Provide the [x, y] coordinate of the cell's center where the given text is located.  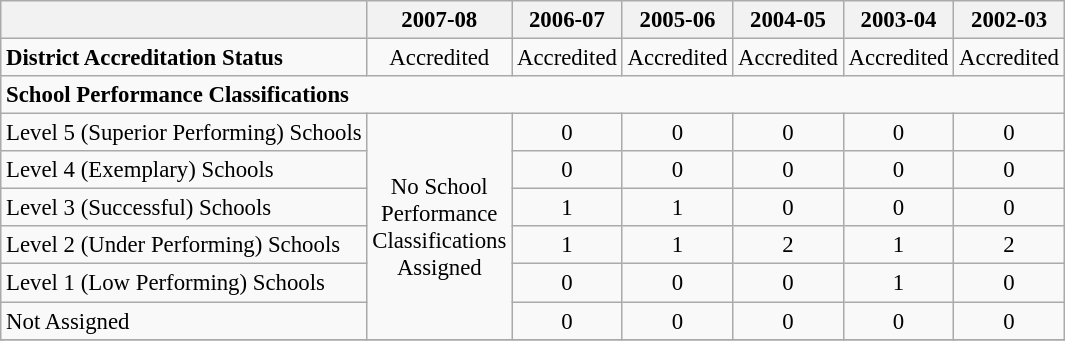
School Performance Classifications [533, 95]
Level 4 (Exemplary) Schools [184, 170]
2003-04 [898, 20]
Level 2 (Under Performing) Schools [184, 245]
Not Assigned [184, 321]
2002-03 [1010, 20]
District Accreditation Status [184, 58]
2006-07 [568, 20]
Level 1 (Low Performing) Schools [184, 283]
No School Performance Classifications Assigned [440, 227]
2007-08 [440, 20]
2004-05 [788, 20]
2005-06 [678, 20]
Level 3 (Successful) Schools [184, 208]
Level 5 (Superior Performing) Schools [184, 133]
